Locate the cell with the specified text and output its (X, Y) center coordinate. 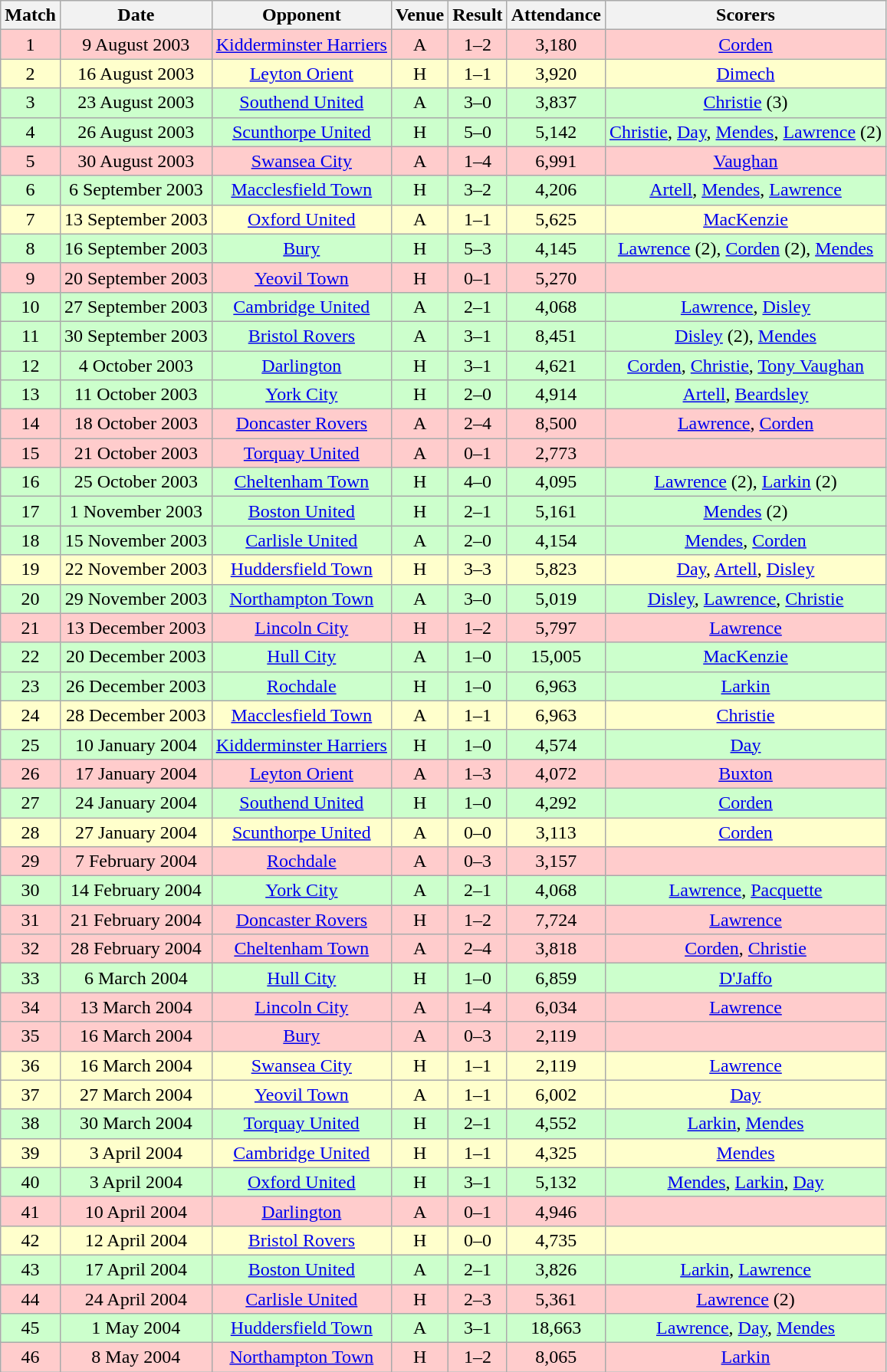
20 (31, 599)
4,735 (556, 1240)
Vaughan (745, 161)
13 December 2003 (136, 628)
25 (31, 744)
Opponent (301, 15)
10 (31, 307)
3,818 (556, 949)
Mendes, Corden (745, 540)
5 (31, 161)
14 February 2004 (136, 891)
Corden, Christie, Tony Vaughan (745, 366)
5,361 (556, 1299)
Lawrence, Disley (745, 307)
7 (31, 219)
13 March 2004 (136, 1007)
12 April 2004 (136, 1240)
4,914 (556, 395)
5–3 (478, 248)
5,270 (556, 277)
5,019 (556, 599)
4,206 (556, 190)
16 August 2003 (136, 74)
32 (31, 949)
45 (31, 1328)
1 May 2004 (136, 1328)
Lawrence (2), Corden (2), Mendes (745, 248)
6,034 (556, 1007)
2 (31, 74)
4,154 (556, 540)
7 February 2004 (136, 862)
10 January 2004 (136, 744)
Disley (2), Mendes (745, 336)
43 (31, 1269)
15 (31, 453)
Day, Artell, Disley (745, 569)
29 (31, 862)
Larkin, Mendes (745, 1124)
Mendes, Larkin, Day (745, 1182)
39 (31, 1153)
2–3 (478, 1299)
Date (136, 15)
18 (31, 540)
4,095 (556, 482)
8 (31, 248)
4,072 (556, 773)
15,005 (556, 657)
8,500 (556, 424)
6,991 (556, 161)
Mendes (745, 1153)
5,797 (556, 628)
15 November 2003 (136, 540)
4,552 (556, 1124)
12 (31, 366)
5,161 (556, 511)
30 August 2003 (136, 161)
6,859 (556, 978)
3,837 (556, 103)
Lawrence (2) (745, 1299)
14 (31, 424)
1 November 2003 (136, 511)
Match (31, 15)
36 (31, 1065)
41 (31, 1211)
4,292 (556, 803)
Lawrence (2), Larkin (2) (745, 482)
3,826 (556, 1269)
Artell, Mendes, Lawrence (745, 190)
11 (31, 336)
13 (31, 395)
Buxton (745, 773)
21 (31, 628)
Artell, Beardsley (745, 395)
6,002 (556, 1095)
Disley, Lawrence, Christie (745, 599)
4,574 (556, 744)
5,823 (556, 569)
24 April 2004 (136, 1299)
30 September 2003 (136, 336)
28 December 2003 (136, 715)
Corden, Christie (745, 949)
Dimech (745, 74)
16 (31, 482)
5,132 (556, 1182)
38 (31, 1124)
9 (31, 277)
19 (31, 569)
23 August 2003 (136, 103)
18 October 2003 (136, 424)
33 (31, 978)
44 (31, 1299)
7,724 (556, 920)
Lawrence, Day, Mendes (745, 1328)
3–3 (478, 569)
23 (31, 686)
26 August 2003 (136, 132)
8,451 (556, 336)
5–0 (478, 132)
17 April 2004 (136, 1269)
21 February 2004 (136, 920)
8,065 (556, 1357)
24 (31, 715)
30 (31, 891)
27 March 2004 (136, 1095)
20 December 2003 (136, 657)
26 (31, 773)
4,145 (556, 248)
D'Jaffo (745, 978)
29 November 2003 (136, 599)
Christie, Day, Mendes, Lawrence (2) (745, 132)
5,625 (556, 219)
Christie (3) (745, 103)
3,157 (556, 862)
16 September 2003 (136, 248)
27 September 2003 (136, 307)
3,113 (556, 832)
34 (31, 1007)
20 September 2003 (136, 277)
25 October 2003 (136, 482)
Larkin, Lawrence (745, 1269)
9 August 2003 (136, 44)
28 February 2004 (136, 949)
2,773 (556, 453)
Mendes (2) (745, 511)
3–2 (478, 190)
3,920 (556, 74)
6 September 2003 (136, 190)
10 April 2004 (136, 1211)
3 (31, 103)
24 January 2004 (136, 803)
Result (478, 15)
31 (31, 920)
Lawrence, Pacquette (745, 891)
Christie (745, 715)
8 May 2004 (136, 1357)
11 October 2003 (136, 395)
4 October 2003 (136, 366)
4,621 (556, 366)
37 (31, 1095)
35 (31, 1036)
40 (31, 1182)
Attendance (556, 15)
4,325 (556, 1153)
4,946 (556, 1211)
13 September 2003 (136, 219)
46 (31, 1357)
21 October 2003 (136, 453)
1–3 (478, 773)
42 (31, 1240)
27 (31, 803)
28 (31, 832)
27 January 2004 (136, 832)
Scorers (745, 15)
22 (31, 657)
30 March 2004 (136, 1124)
6 March 2004 (136, 978)
17 (31, 511)
1 (31, 44)
3,180 (556, 44)
18,663 (556, 1328)
4 (31, 132)
6 (31, 190)
4–0 (478, 482)
26 December 2003 (136, 686)
5,142 (556, 132)
Venue (419, 15)
Lawrence, Corden (745, 424)
22 November 2003 (136, 569)
17 January 2004 (136, 773)
